For the text-containing cell, return its midpoint in (X, Y) coordinate format. 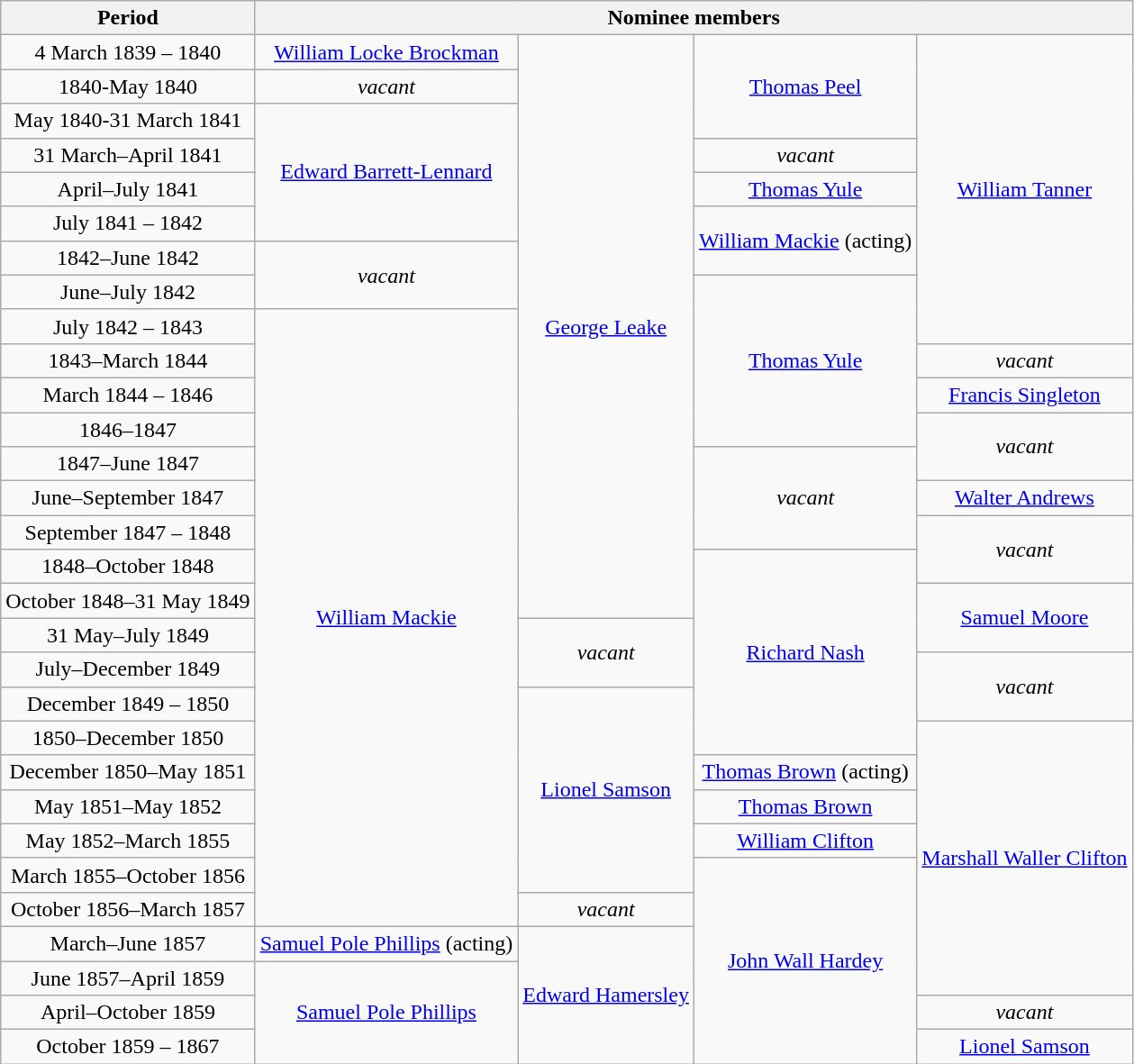
April–July 1841 (128, 189)
Samuel Pole Phillips (acting) (386, 943)
June–September 1847 (128, 498)
July–December 1849 (128, 669)
1840-May 1840 (128, 86)
May 1840-31 March 1841 (128, 121)
4 March 1839 – 1840 (128, 52)
Thomas Brown (805, 806)
Thomas Peel (805, 86)
October 1848–31 May 1849 (128, 601)
1846–1847 (128, 430)
William Tanner (1025, 189)
Nominee members (694, 18)
Marshall Waller Clifton (1025, 858)
July 1842 – 1843 (128, 326)
William Locke Brockman (386, 52)
Period (128, 18)
Edward Hamersley (606, 995)
1850–December 1850 (128, 738)
John Wall Hardey (805, 960)
Edward Barrett-Lennard (386, 172)
July 1841 – 1842 (128, 223)
Francis Singleton (1025, 395)
William Mackie (386, 618)
April–October 1859 (128, 1013)
1843–March 1844 (128, 360)
March 1844 – 1846 (128, 395)
31 March–April 1841 (128, 155)
Thomas Brown (acting) (805, 772)
September 1847 – 1848 (128, 532)
1847–June 1847 (128, 464)
June–July 1842 (128, 292)
Samuel Pole Phillips (386, 1012)
Walter Andrews (1025, 498)
June 1857–April 1859 (128, 978)
December 1849 – 1850 (128, 704)
31 May–July 1849 (128, 635)
October 1859 – 1867 (128, 1047)
1842–June 1842 (128, 258)
May 1852–March 1855 (128, 841)
May 1851–May 1852 (128, 806)
December 1850–May 1851 (128, 772)
March 1855–October 1856 (128, 875)
March–June 1857 (128, 943)
1848–October 1848 (128, 567)
William Clifton (805, 841)
George Leake (606, 326)
Samuel Moore (1025, 618)
October 1856–March 1857 (128, 909)
Richard Nash (805, 652)
William Mackie (acting) (805, 241)
